Identify which cell holds the provided text, then report its [X, Y] central coordinate. 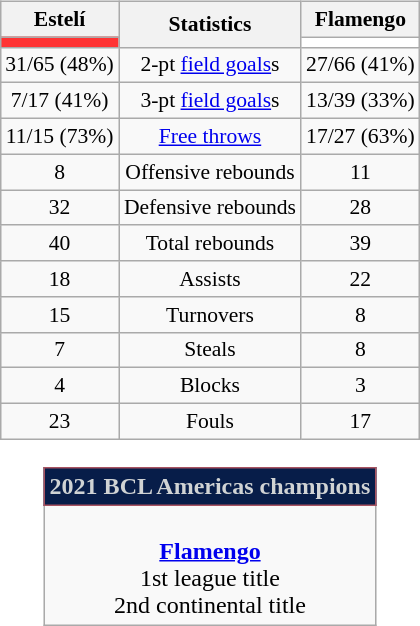
18 [60, 279]
11 [360, 172]
40 [60, 243]
2-pt field goalss [210, 65]
Total rebounds [210, 243]
Fouls [210, 421]
27/66 (41%) [360, 65]
Assists [210, 279]
Blocks [210, 386]
17 [360, 421]
2021 BCL Americas champions [210, 486]
15 [60, 314]
Statistics [210, 24]
4 [60, 386]
22 [360, 279]
3-pt field goalss [210, 101]
Turnovers [210, 314]
3 [360, 386]
7/17 (41%) [60, 101]
Free throws [210, 136]
Flamengo [360, 19]
7 [60, 350]
17/27 (63%) [360, 136]
13/39 (33%) [360, 101]
28 [360, 208]
11/15 (73%) [60, 136]
31/65 (48%) [60, 65]
Offensive rebounds [210, 172]
23 [60, 421]
32 [60, 208]
Steals [210, 350]
Flamengo 1st league title2nd continental title [210, 564]
Defensive rebounds [210, 208]
Estelí [60, 19]
39 [360, 243]
